Search for the cell housing the specified text and yield its [x, y] center coordinate. 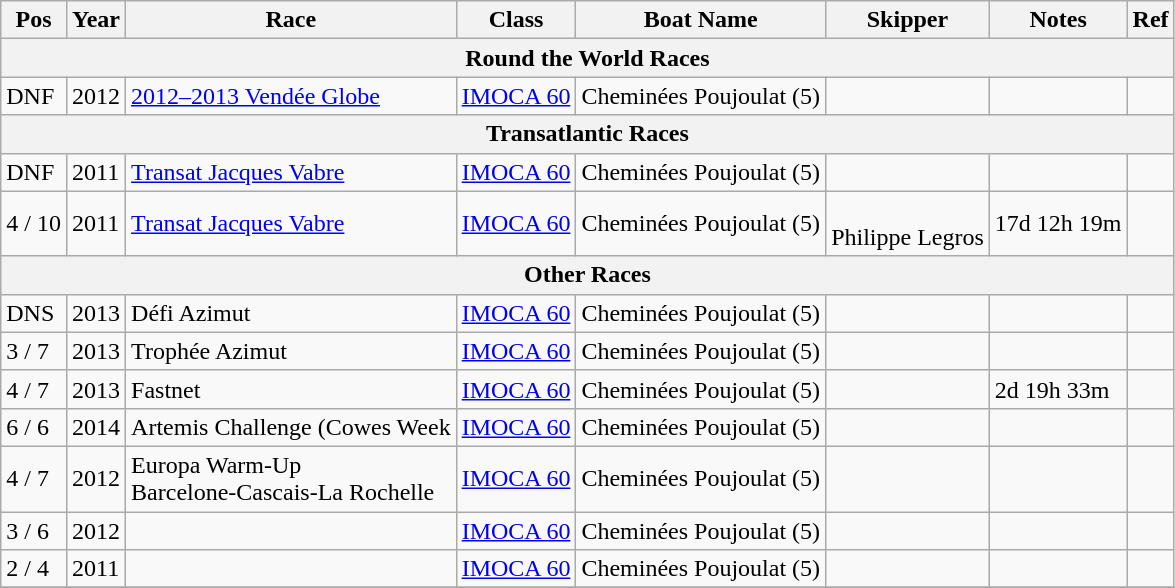
DNS [34, 313]
4 / 10 [34, 224]
3 / 6 [34, 531]
Trophée Azimut [292, 351]
Artemis Challenge (Cowes Week [292, 427]
3 / 7 [34, 351]
2014 [96, 427]
17d 12h 19m [1058, 224]
Fastnet [292, 389]
Skipper [908, 20]
2012–2013 Vendée Globe [292, 96]
Défi Azimut [292, 313]
6 / 6 [34, 427]
Philippe Legros [908, 224]
Race [292, 20]
Boat Name [701, 20]
2d 19h 33m [1058, 389]
2 / 4 [34, 569]
Transatlantic Races [588, 134]
Year [96, 20]
Pos [34, 20]
Europa Warm-UpBarcelone-Cascais-La Rochelle [292, 478]
Notes [1058, 20]
Ref [1150, 20]
Other Races [588, 275]
Class [516, 20]
Round the World Races [588, 58]
